Return (x, y) of the center of cell containing provided text 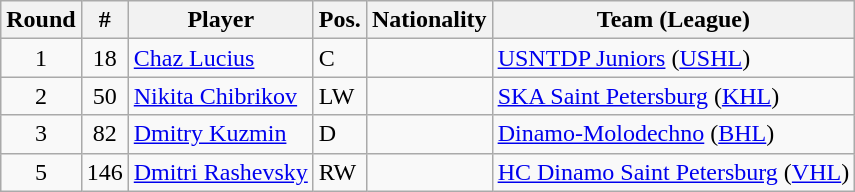
SKA Saint Petersburg (KHL) (674, 96)
C (340, 58)
82 (104, 134)
# (104, 20)
Nikita Chibrikov (220, 96)
RW (340, 172)
Team (League) (674, 20)
Dmitry Kuzmin (220, 134)
3 (41, 134)
Chaz Lucius (220, 58)
50 (104, 96)
18 (104, 58)
146 (104, 172)
Pos. (340, 20)
Dinamo-Molodechno (BHL) (674, 134)
D (340, 134)
USNTDP Juniors (USHL) (674, 58)
5 (41, 172)
LW (340, 96)
Dmitri Rashevsky (220, 172)
Nationality (429, 20)
2 (41, 96)
1 (41, 58)
HC Dinamo Saint Petersburg (VHL) (674, 172)
Player (220, 20)
Round (41, 20)
